Extract the [X, Y] coordinate from the center of the cell holding the provided text.  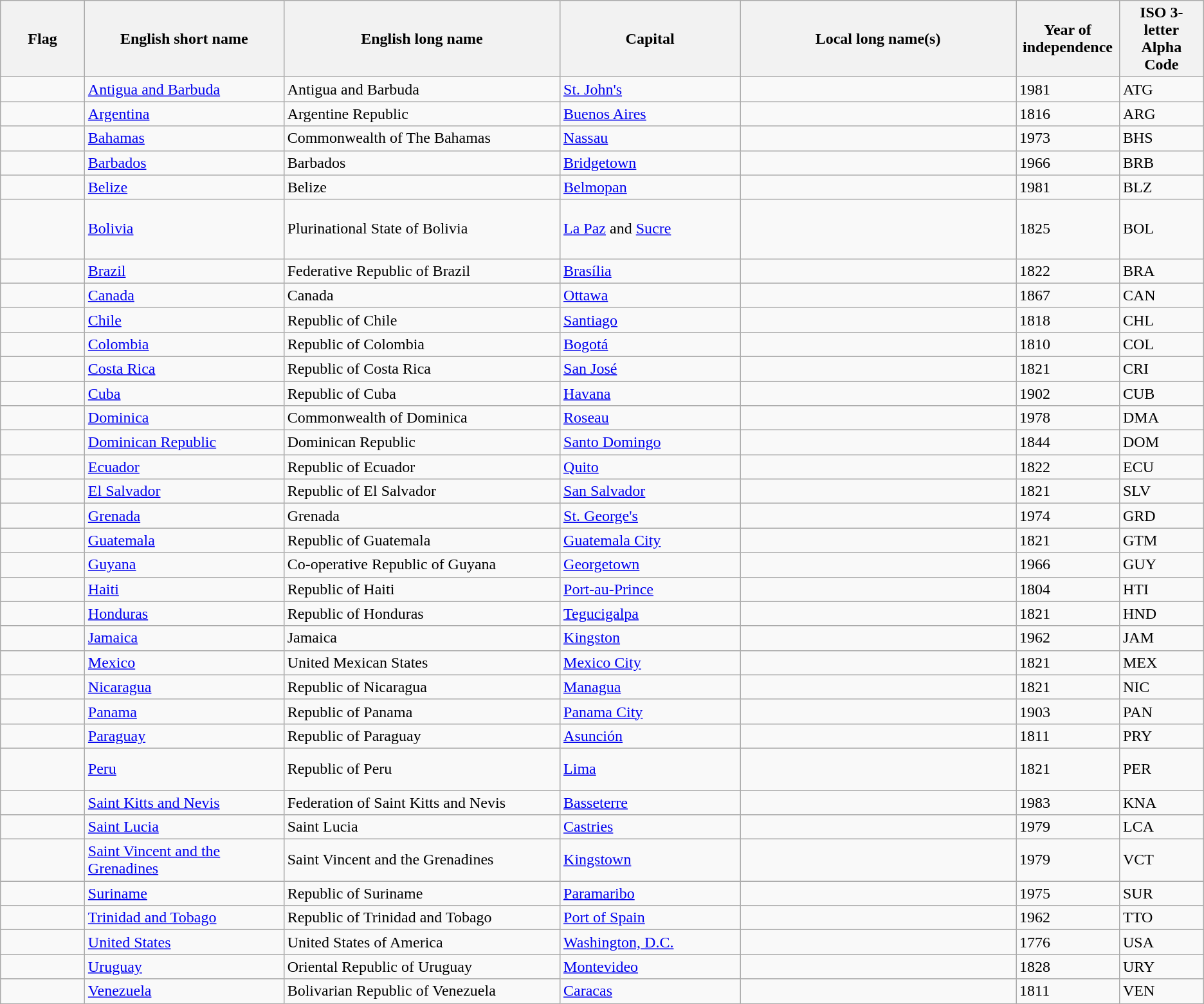
Republic of Trinidad and Tobago [422, 918]
Republic of Honduras [422, 614]
Santo Domingo [650, 443]
Panama [184, 711]
NIC [1162, 687]
Republic of Guatemala [422, 540]
Bahamas [184, 138]
Republic of Haiti [422, 589]
Republic of Ecuador [422, 467]
1844 [1068, 443]
Santiago [650, 320]
DMA [1162, 418]
1804 [1068, 589]
Commonwealth of The Bahamas [422, 138]
Cuba [184, 393]
PRY [1162, 736]
1816 [1068, 114]
PER [1162, 769]
CUB [1162, 393]
BRA [1162, 271]
Brasília [650, 271]
GTM [1162, 540]
CAN [1162, 295]
Georgetown [650, 565]
Honduras [184, 614]
PAN [1162, 711]
Nassau [650, 138]
Federation of Saint Kitts and Nevis [422, 802]
Flag [42, 39]
St. George's [650, 516]
SUR [1162, 893]
Peru [184, 769]
Republic of Panama [422, 711]
Bolivarian Republic of Venezuela [422, 991]
Saint Kitts and Nevis [184, 802]
Republic of Suriname [422, 893]
BHS [1162, 138]
Federative Republic of Brazil [422, 271]
1975 [1068, 893]
Port-au-Prince [650, 589]
Washington, D.C. [650, 942]
Castries [650, 827]
TTO [1162, 918]
GUY [1162, 565]
1978 [1068, 418]
HND [1162, 614]
Republic of Nicaragua [422, 687]
GRD [1162, 516]
1818 [1068, 320]
ARG [1162, 114]
1828 [1068, 967]
Ottawa [650, 295]
Republic of Paraguay [422, 736]
1810 [1068, 344]
Havana [650, 393]
BRB [1162, 163]
Guatemala [184, 540]
1974 [1068, 516]
San Salvador [650, 491]
Venezuela [184, 991]
Bolivia [184, 229]
Kingston [650, 638]
Port of Spain [650, 918]
MEX [1162, 662]
Argentine Republic [422, 114]
Republic of Peru [422, 769]
1776 [1068, 942]
VCT [1162, 861]
Mexico City [650, 662]
VEN [1162, 991]
English long name [422, 39]
United States [184, 942]
Trinidad and Tobago [184, 918]
LCA [1162, 827]
1867 [1068, 295]
Argentina [184, 114]
BOL [1162, 229]
Haiti [184, 589]
Managua [650, 687]
Bridgetown [650, 163]
DOM [1162, 443]
Bogotá [650, 344]
Quito [650, 467]
United States of America [422, 942]
La Paz and Sucre [650, 229]
Guatemala City [650, 540]
Republic of Chile [422, 320]
Caracas [650, 991]
Lima [650, 769]
Paramaribo [650, 893]
JAM [1162, 638]
CHL [1162, 320]
Local long name(s) [879, 39]
Montevideo [650, 967]
Republic of El Salvador [422, 491]
Year of independence [1068, 39]
Brazil [184, 271]
St. John's [650, 89]
Paraguay [184, 736]
Colombia [184, 344]
HTI [1162, 589]
Belmopan [650, 187]
Basseterre [650, 802]
1903 [1068, 711]
Ecuador [184, 467]
Roseau [650, 418]
Kingstown [650, 861]
1902 [1068, 393]
USA [1162, 942]
Capital [650, 39]
Nicaragua [184, 687]
ECU [1162, 467]
Asunción [650, 736]
Republic of Cuba [422, 393]
BLZ [1162, 187]
Uruguay [184, 967]
1983 [1068, 802]
Dominica [184, 418]
KNA [1162, 802]
El Salvador [184, 491]
Tegucigalpa [650, 614]
COL [1162, 344]
Commonwealth of Dominica [422, 418]
URY [1162, 967]
Costa Rica [184, 369]
ATG [1162, 89]
1825 [1068, 229]
CRI [1162, 369]
Republic of Costa Rica [422, 369]
Buenos Aires [650, 114]
Republic of Colombia [422, 344]
Guyana [184, 565]
Plurinational State of Bolivia [422, 229]
English short name [184, 39]
San José [650, 369]
Panama City [650, 711]
Co-operative Republic of Guyana [422, 565]
1973 [1068, 138]
Suriname [184, 893]
Oriental Republic of Uruguay [422, 967]
Mexico [184, 662]
ISO 3-letterAlpha Code [1162, 39]
SLV [1162, 491]
Chile [184, 320]
United Mexican States [422, 662]
